Return the [x, y] coordinate for the center point of the cell that contains the specified text.  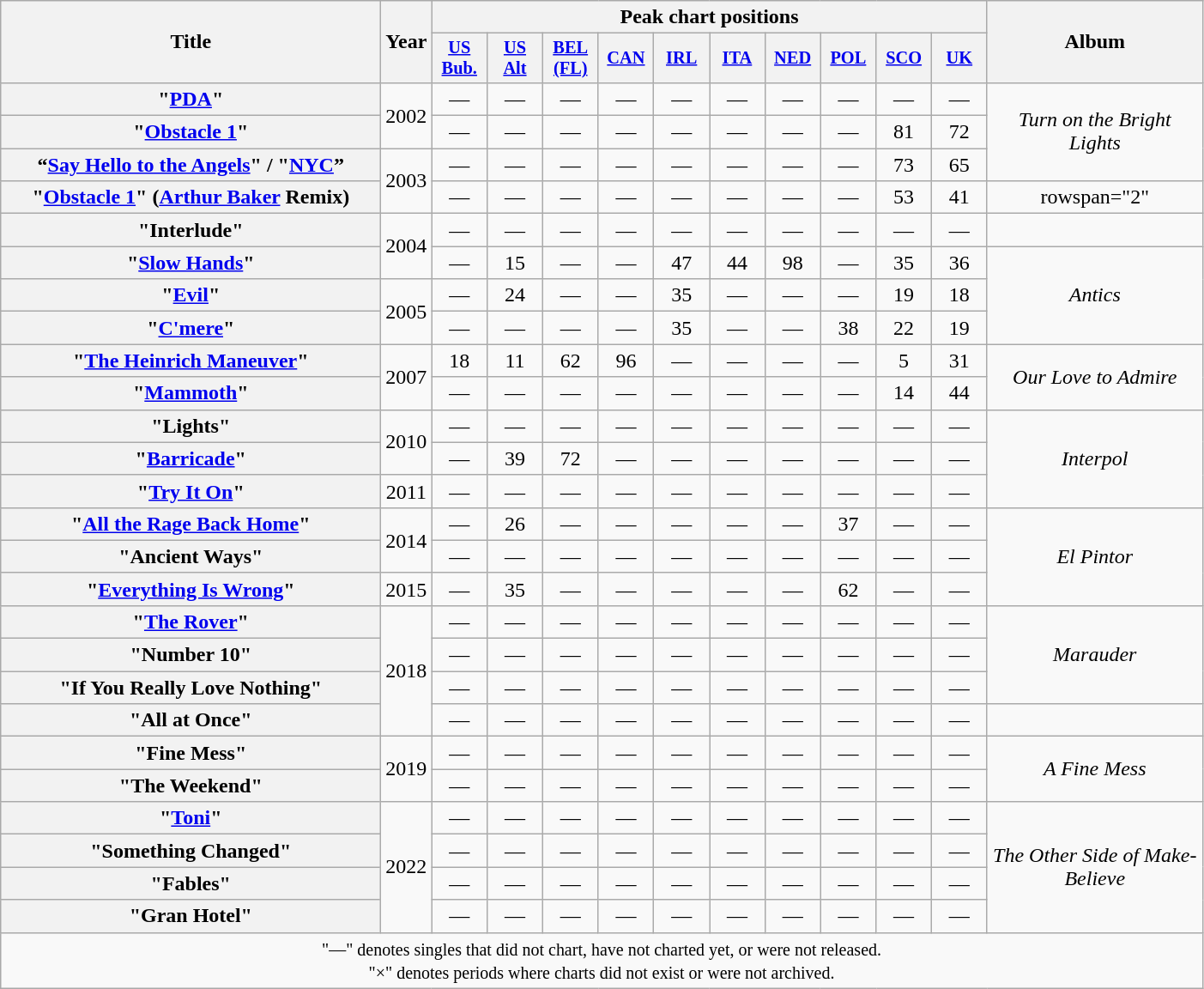
2002 [407, 115]
"All at Once" [191, 720]
38 [848, 328]
IRL [681, 58]
96 [626, 361]
73 [905, 165]
"Obstacle 1" [191, 132]
"Interlude" [191, 230]
15 [515, 263]
65 [959, 165]
Peak chart positions [709, 17]
Title [191, 42]
Turn on the Bright Lights [1095, 131]
"Slow Hands" [191, 263]
22 [905, 328]
2011 [407, 491]
2010 [407, 442]
2005 [407, 312]
41 [959, 197]
2004 [407, 246]
24 [515, 295]
"Ancient Ways" [191, 556]
USAlt [515, 58]
2018 [407, 670]
ITA [738, 58]
31 [959, 361]
"Evil" [191, 295]
"Obstacle 1" (Arthur Baker Remix) [191, 197]
14 [905, 393]
Album [1095, 42]
2022 [407, 867]
El Pintor [1095, 556]
"Try It On" [191, 491]
Marauder [1095, 654]
36 [959, 263]
"Gran Hotel" [191, 916]
A Fine Mess [1095, 769]
5 [905, 361]
Our Love to Admire [1095, 377]
"Number 10" [191, 655]
"Fine Mess" [191, 753]
"Something Changed" [191, 851]
2007 [407, 377]
2003 [407, 181]
"Mammoth" [191, 393]
37 [848, 524]
39 [515, 458]
USBub. [460, 58]
The Other Side of Make-Believe [1095, 867]
11 [515, 361]
“Say Hello to the Angels" / "NYC” [191, 165]
98 [793, 263]
"The Rover" [191, 622]
2014 [407, 540]
BEL(FL) [570, 58]
"Barricade" [191, 458]
2019 [407, 769]
2015 [407, 589]
"Everything Is Wrong" [191, 589]
Year [407, 42]
UK [959, 58]
"The Weekend" [191, 786]
Antics [1095, 295]
26 [515, 524]
SCO [905, 58]
"PDA" [191, 99]
rowspan="2" [1095, 197]
47 [681, 263]
CAN [626, 58]
"Fables" [191, 883]
NED [793, 58]
53 [905, 197]
"Lights" [191, 426]
Interpol [1095, 458]
POL [848, 58]
"All the Rage Back Home" [191, 524]
"The Heinrich Maneuver" [191, 361]
"Toni" [191, 818]
81 [905, 132]
"If You Really Love Nothing" [191, 688]
"C'mere" [191, 328]
